Locate the cell with the specified text and output its (x, y) center coordinate. 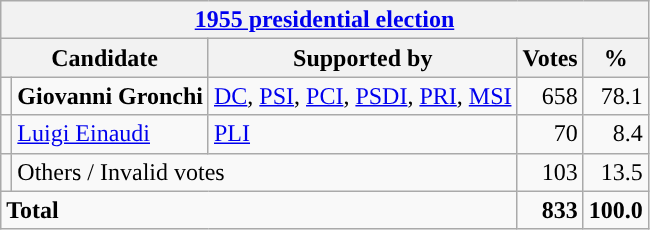
Votes (550, 58)
100.0 (616, 210)
Candidate (105, 58)
103 (550, 172)
Luigi Einaudi (110, 134)
78.1 (616, 96)
DC, PSI, PCI, PSDI, PRI, MSI (362, 96)
70 (550, 134)
833 (550, 210)
Supported by (362, 58)
Total (259, 210)
Others / Invalid votes (264, 172)
658 (550, 96)
Giovanni Gronchi (110, 96)
1955 presidential election (325, 20)
PLI (362, 134)
8.4 (616, 134)
% (616, 58)
13.5 (616, 172)
